Provide the [x, y] coordinate of the cell's center where the given text is located.  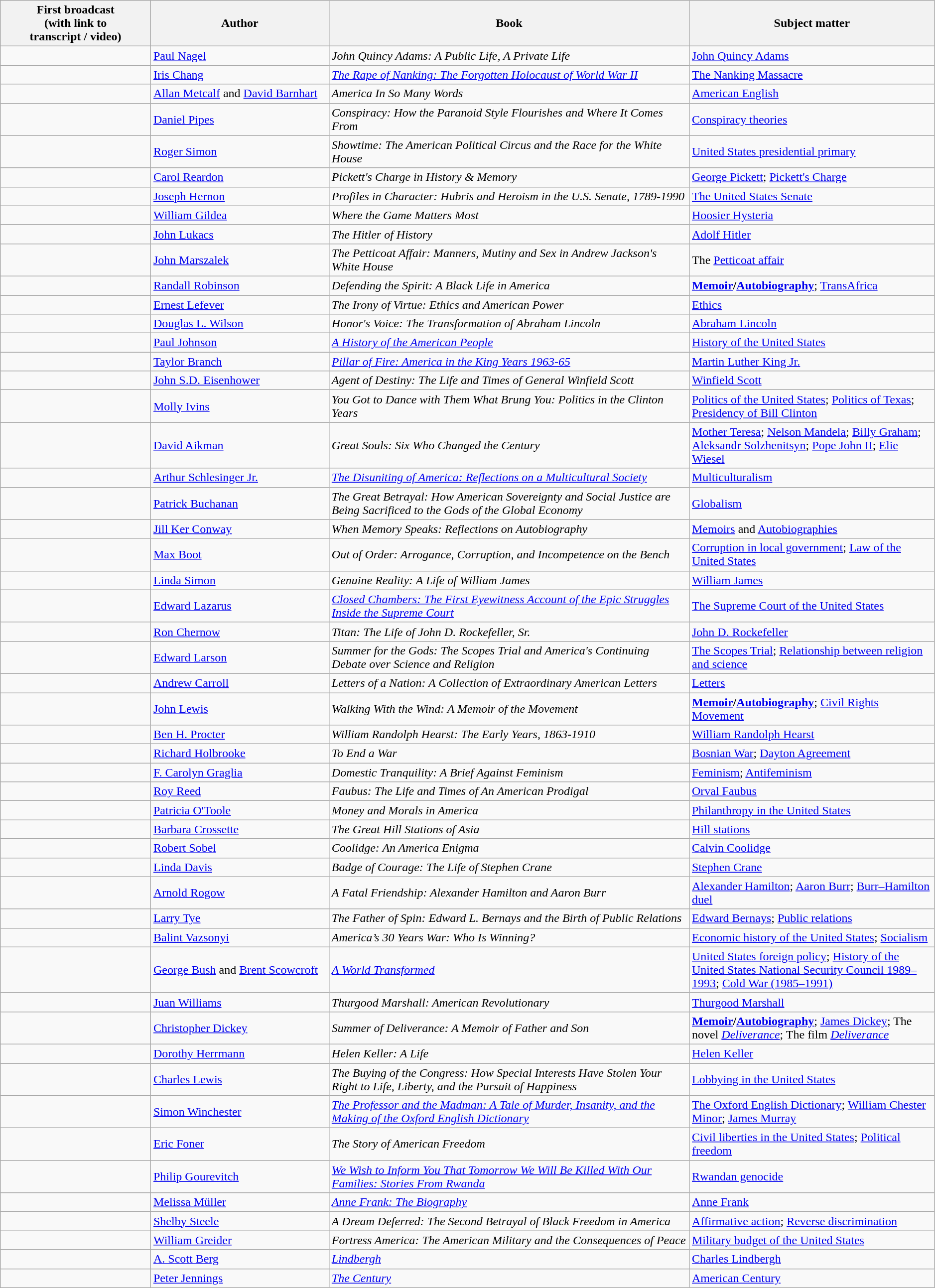
Taylor Branch [240, 362]
Money and Morals in America [509, 810]
Andrew Carroll [240, 683]
Patrick Buchanan [240, 503]
A World Transformed [509, 970]
Book [509, 23]
Faubus: The Life and Times of An American Prodigal [509, 791]
The Professor and the Madman: A Tale of Murder, Insanity, and the Making of the Oxford English Dictionary [509, 1112]
The Story of American Freedom [509, 1145]
Lindbergh [509, 1259]
A Dream Deferred: The Second Betrayal of Black Freedom in America [509, 1221]
Roger Simon [240, 151]
The Father of Spin: Edward L. Bernays and the Birth of Public Relations [509, 918]
Anne Frank: The Biography [509, 1202]
Melissa Müller [240, 1202]
Edward Lazarus [240, 606]
Alexander Hamilton; Aaron Burr; Burr–Hamilton duel [812, 893]
Robert Sobel [240, 848]
Edward Bernays; Public relations [812, 918]
Letters [812, 683]
To End a War [509, 754]
Domestic Tranquility: A Brief Against Feminism [509, 773]
Martin Luther King Jr. [812, 362]
Simon Winchester [240, 1112]
Badge of Courage: The Life of Stephen Crane [509, 867]
The Great Hill Stations of Asia [509, 829]
William Randolph Hearst: The Early Years, 1863-1910 [509, 735]
Molly Ivins [240, 406]
Edward Larson [240, 657]
Winfield Scott [812, 381]
Memoir/Autobiography; James Dickey; The novel Deliverance; The film Deliverance [812, 1028]
Orval Faubus [812, 791]
First broadcast(with link totranscript / video) [76, 23]
Memoirs and Autobiographies [812, 529]
William Randolph Hearst [812, 735]
Corruption in local government; Law of the United States [812, 555]
Patricia O'Toole [240, 810]
Thurgood Marshall: American Revolutionary [509, 1002]
Walking With the Wind: A Memoir of the Movement [509, 708]
America In So Many Words [509, 94]
Calvin Coolidge [812, 848]
Helen Keller: A Life [509, 1053]
When Memory Speaks: Reflections on Autobiography [509, 529]
Shelby Steele [240, 1221]
William Greider [240, 1240]
Politics of the United States; Politics of Texas; Presidency of Bill Clinton [812, 406]
Daniel Pipes [240, 120]
Larry Tye [240, 918]
History of the United States [812, 343]
Memoir/Autobiography; Civil Rights Movement [812, 708]
Summer for the Gods: The Scopes Trial and America's Continuing Debate over Science and Religion [509, 657]
The Petticoat Affair: Manners, Mutiny and Sex in Andrew Jackson's White House [509, 260]
Profiles in Character: Hubris and Heroism in the U.S. Senate, 1789-1990 [509, 196]
American Century [812, 1278]
Great Souls: Six Who Changed the Century [509, 445]
Subject matter [812, 23]
John Lukacs [240, 234]
Conspiracy theories [812, 120]
Philanthropy in the United States [812, 810]
John D. Rockefeller [812, 632]
The Buying of the Congress: How Special Interests Have Stolen Your Right to Life, Liberty, and the Pursuit of Happiness [509, 1079]
Out of Order: Arrogance, Corruption, and Incompetence on the Bench [509, 555]
Ben H. Procter [240, 735]
Rwandan genocide [812, 1176]
The Century [509, 1278]
The Rape of Nanking: The Forgotten Holocaust of World War II [509, 75]
Where the Game Matters Most [509, 215]
George Bush and Brent Scowcroft [240, 970]
Adolf Hitler [812, 234]
Allan Metcalf and David Barnhart [240, 94]
Military budget of the United States [812, 1240]
Affirmative action; Reverse discrimination [812, 1221]
John Marszalek [240, 260]
Charles Lindbergh [812, 1259]
George Pickett; Pickett's Charge [812, 177]
Jill Ker Conway [240, 529]
Hill stations [812, 829]
A Fatal Friendship: Alexander Hamilton and Aaron Burr [509, 893]
Ethics [812, 304]
United States foreign policy; History of the United States National Security Council 1989–1993; Cold War (1985–1991) [812, 970]
Letters of a Nation: A Collection of Extraordinary American Letters [509, 683]
Mother Teresa; Nelson Mandela; Billy Graham; Aleksandr Solzhenitsyn; Pope John II; Elie Wiesel [812, 445]
Agent of Destiny: The Life and Times of General Winfield Scott [509, 381]
A History of the American People [509, 343]
Iris Chang [240, 75]
The Petticoat affair [812, 260]
Fortress America: The American Military and the Consequences of Peace [509, 1240]
Titan: The Life of John D. Rockefeller, Sr. [509, 632]
Eric Foner [240, 1145]
Carol Reardon [240, 177]
John Lewis [240, 708]
Roy Reed [240, 791]
Memoir/Autobiography; TransAfrica [812, 285]
Dorothy Herrmann [240, 1053]
Richard Holbrooke [240, 754]
Thurgood Marshall [812, 1002]
The Hitler of History [509, 234]
Joseph Hernon [240, 196]
Civil liberties in the United States; Political freedom [812, 1145]
Paul Johnson [240, 343]
Pickett's Charge in History & Memory [509, 177]
William Gildea [240, 215]
Helen Keller [812, 1053]
Juan Williams [240, 1002]
Economic history of the United States; Socialism [812, 937]
Summer of Deliverance: A Memoir of Father and Son [509, 1028]
Showtime: The American Political Circus and the Race for the White House [509, 151]
Conspiracy: How the Paranoid Style Flourishes and Where It Comes From [509, 120]
Paul Nagel [240, 56]
John S.D. Eisenhower [240, 381]
Ron Chernow [240, 632]
John Quincy Adams [812, 56]
You Got to Dance with Them What Brung You: Politics in the Clinton Years [509, 406]
F. Carolyn Graglia [240, 773]
Defending the Spirit: A Black Life in America [509, 285]
William James [812, 580]
Abraham Lincoln [812, 324]
Arnold Rogow [240, 893]
Author [240, 23]
The Nanking Massacre [812, 75]
Coolidge: An America Enigma [509, 848]
Closed Chambers: The First Eyewitness Account of the Epic Struggles Inside the Supreme Court [509, 606]
Christopher Dickey [240, 1028]
Feminism; Antifeminism [812, 773]
The Disuniting of America: Reflections on a Multicultural Society [509, 478]
The Great Betrayal: How American Sovereignty and Social Justice are Being Sacrificed to the Gods of the Global Economy [509, 503]
Peter Jennings [240, 1278]
Anne Frank [812, 1202]
Ernest Lefever [240, 304]
John Quincy Adams: A Public Life, A Private Life [509, 56]
Honor's Voice: The Transformation of Abraham Lincoln [509, 324]
The Supreme Court of the United States [812, 606]
Randall Robinson [240, 285]
United States presidential primary [812, 151]
Lobbying in the United States [812, 1079]
American English [812, 94]
The Scopes Trial; Relationship between religion and science [812, 657]
Arthur Schlesinger Jr. [240, 478]
Pillar of Fire: America in the King Years 1963-65 [509, 362]
Douglas L. Wilson [240, 324]
Max Boot [240, 555]
Linda Simon [240, 580]
Genuine Reality: A Life of William James [509, 580]
Balint Vazsonyi [240, 937]
A. Scott Berg [240, 1259]
Stephen Crane [812, 867]
Philip Gourevitch [240, 1176]
The Oxford English Dictionary; William Chester Minor; James Murray [812, 1112]
We Wish to Inform You That Tomorrow We Will Be Killed With Our Families: Stories From Rwanda [509, 1176]
Hoosier Hysteria [812, 215]
Barbara Crossette [240, 829]
Linda Davis [240, 867]
America’s 30 Years War: Who Is Winning? [509, 937]
Charles Lewis [240, 1079]
The Irony of Virtue: Ethics and American Power [509, 304]
Globalism [812, 503]
Multiculturalism [812, 478]
David Aikman [240, 445]
The United States Senate [812, 196]
Bosnian War; Dayton Agreement [812, 754]
